Return (X, Y) of the center of cell containing provided text 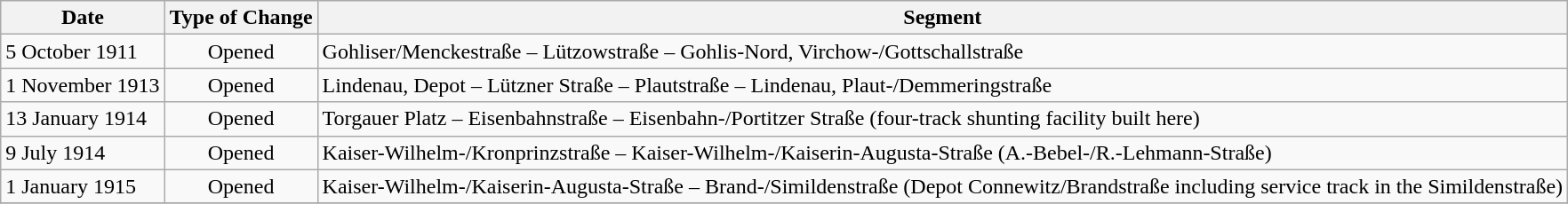
Date (83, 18)
Torgauer Platz – Eisenbahnstraße – Eisenbahn-/Portitzer Straße (four-track shunting facility built here) (942, 119)
Kaiser-Wilhelm-/Kaiserin-Augusta-Straße – Brand-/Simildenstraße (Depot Connewitz/Brandstraße including service track in the Simildenstraße) (942, 186)
Segment (942, 18)
1 January 1915 (83, 186)
Lindenau, Depot – Lützner Straße – Plautstraße – Lindenau, Plaut-/Demmeringstraße (942, 85)
13 January 1914 (83, 119)
5 October 1911 (83, 51)
Type of Change (241, 18)
Gohliser/Menckestraße – Lützowstraße – Gohlis-Nord, Virchow-/Gottschallstraße (942, 51)
Kaiser-Wilhelm-/Kronprinzstraße – Kaiser-Wilhelm-/Kaiserin-Augusta-Straße (A.-Bebel-/R.-Lehmann-Straße) (942, 153)
9 July 1914 (83, 153)
1 November 1913 (83, 85)
